Identify which cell holds the provided text, then report its (X, Y) central coordinate. 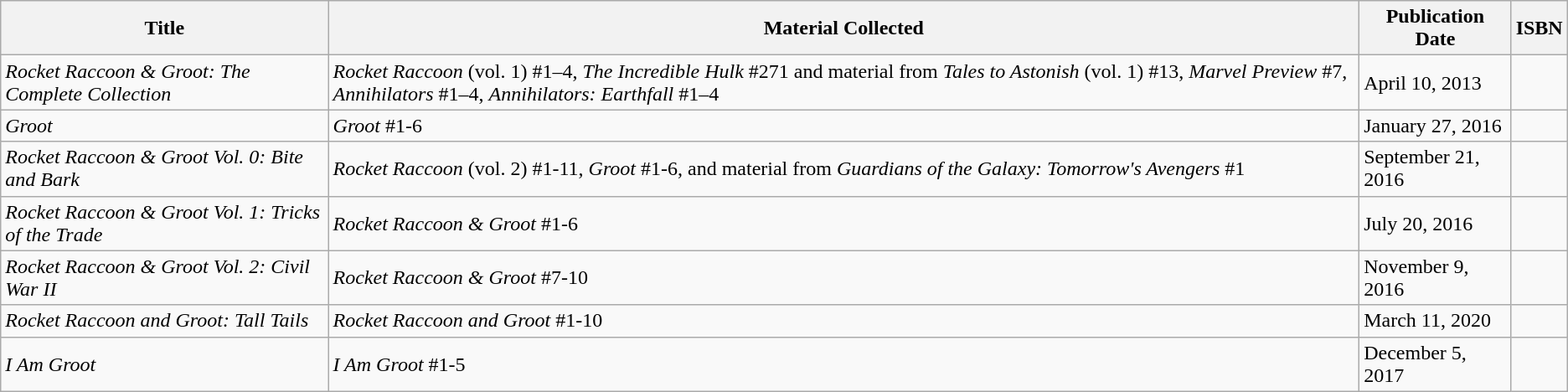
Publication Date (1436, 28)
Material Collected (844, 28)
Rocket Raccoon & Groot #1-6 (844, 223)
Title (164, 28)
March 11, 2020 (1436, 321)
ISBN (1540, 28)
Rocket Raccoon & Groot Vol. 0: Bite and Bark (164, 169)
Groot #1-6 (844, 126)
Rocket Raccoon & Groot Vol. 2: Civil War II (164, 278)
November 9, 2016 (1436, 278)
Rocket Raccoon (vol. 2) #1-11, Groot #1-6, and material from Guardians of the Galaxy: Tomorrow's Avengers #1 (844, 169)
Rocket Raccoon and Groot: Tall Tails (164, 321)
I Am Groot #1-5 (844, 364)
July 20, 2016 (1436, 223)
Rocket Raccoon & Groot: The Complete Collection (164, 82)
December 5, 2017 (1436, 364)
Groot (164, 126)
Rocket Raccoon and Groot #1-10 (844, 321)
January 27, 2016 (1436, 126)
September 21, 2016 (1436, 169)
I Am Groot (164, 364)
Rocket Raccoon & Groot Vol. 1: Tricks of the Trade (164, 223)
April 10, 2013 (1436, 82)
Rocket Raccoon & Groot #7-10 (844, 278)
